Determine the (x, y) coordinate at the center of the cell enclosing the given text.  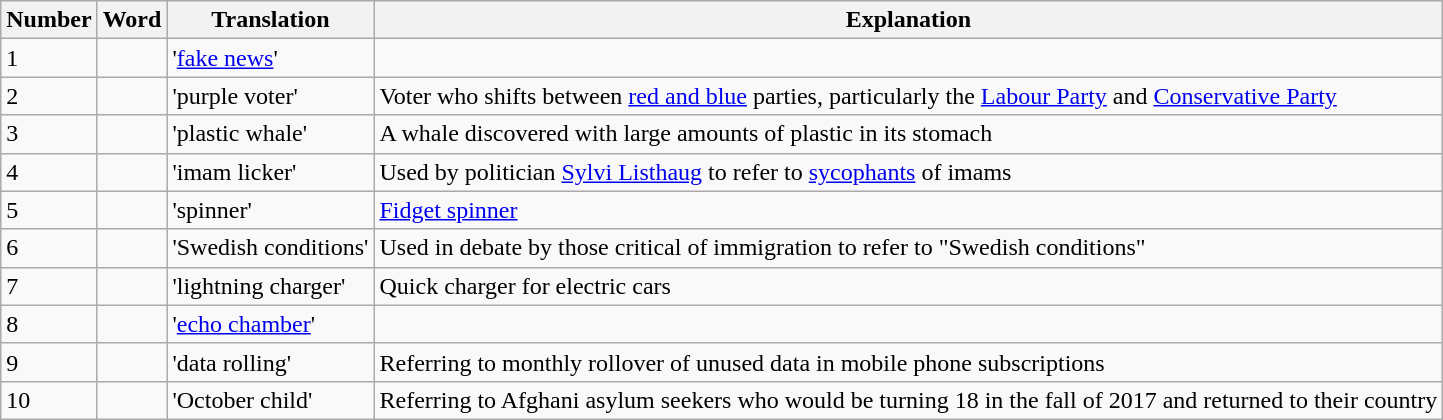
'data rolling' (270, 362)
Referring to monthly rollover of unused data in mobile phone subscriptions (908, 362)
5 (49, 210)
10 (49, 400)
8 (49, 324)
Number (49, 20)
'plastic whale' (270, 134)
6 (49, 248)
Fidget spinner (908, 210)
Explanation (908, 20)
'fake news' (270, 58)
Referring to Afghani asylum seekers who would be turning 18 in the fall of 2017 and returned to their country (908, 400)
4 (49, 172)
Quick charger for electric cars (908, 286)
'October child' (270, 400)
'spinner' (270, 210)
2 (49, 96)
'echo chamber' (270, 324)
'purple voter' (270, 96)
'lightning charger' (270, 286)
Used by politician Sylvi Listhaug to refer to sycophants of imams (908, 172)
Translation (270, 20)
'imam licker' (270, 172)
1 (49, 58)
7 (49, 286)
Used in debate by those critical of immigration to refer to "Swedish conditions" (908, 248)
'Swedish conditions' (270, 248)
9 (49, 362)
Voter who shifts between red and blue parties, particularly the Labour Party and Conservative Party (908, 96)
Word (132, 20)
3 (49, 134)
A whale discovered with large amounts of plastic in its stomach (908, 134)
